Return the [x, y] coordinate for the center point of the cell that contains the specified text.  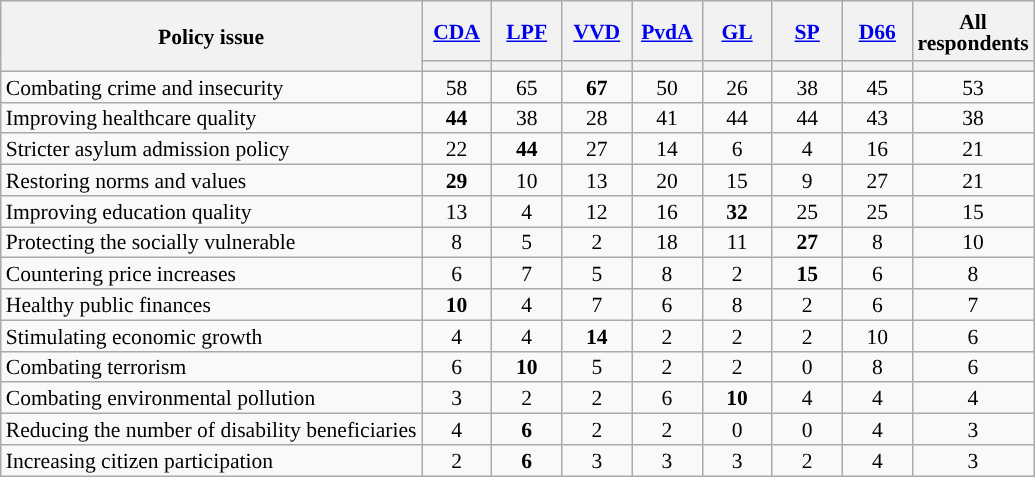
Combating environmental pollution [212, 398]
12 [597, 212]
Increasing citizen participation [212, 460]
Healthy public finances [212, 304]
Combating terrorism [212, 366]
18 [667, 242]
VVD [597, 31]
Protecting the socially vulnerable [212, 242]
SP [807, 31]
45 [877, 86]
D66 [877, 31]
GL [737, 31]
20 [667, 180]
58 [457, 86]
Improving education quality [212, 212]
CDA [457, 31]
67 [597, 86]
PvdA [667, 31]
Combating crime and insecurity [212, 86]
Countering price increases [212, 274]
43 [877, 118]
53 [972, 86]
50 [667, 86]
Policy issue [212, 36]
LPF [527, 31]
26 [737, 86]
All respondents [972, 31]
22 [457, 150]
65 [527, 86]
Reducing the number of disability beneficiaries [212, 430]
11 [737, 242]
28 [597, 118]
32 [737, 212]
Restoring norms and values [212, 180]
29 [457, 180]
Stimulating economic growth [212, 336]
9 [807, 180]
Stricter asylum admission policy [212, 150]
Improving healthcare quality [212, 118]
41 [667, 118]
